Search for the cell housing the specified text and yield its (x, y) center coordinate. 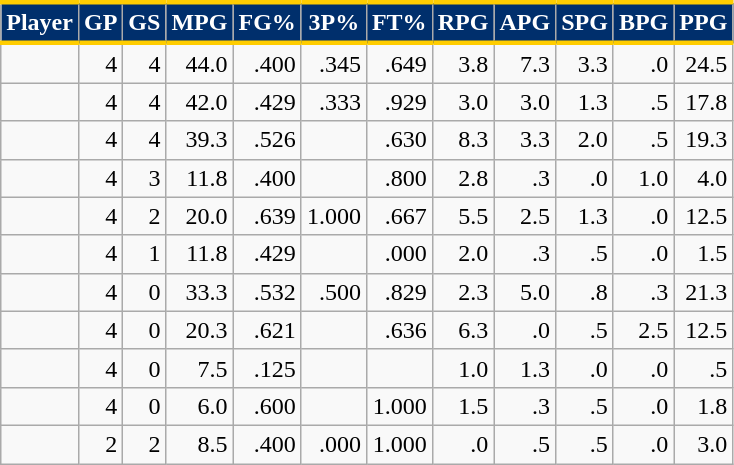
8.5 (200, 444)
5.0 (525, 292)
33.3 (200, 292)
PPG (704, 22)
19.3 (704, 140)
21.3 (704, 292)
5.5 (463, 216)
GS (144, 22)
FG% (267, 22)
3P% (334, 22)
.630 (399, 140)
SPG (585, 22)
.532 (267, 292)
MPG (200, 22)
BPG (643, 22)
FT% (399, 22)
44.0 (200, 63)
3 (144, 178)
GP (100, 22)
3.8 (463, 63)
.829 (399, 292)
.929 (399, 102)
.800 (399, 178)
20.3 (200, 330)
.621 (267, 330)
39.3 (200, 140)
6.0 (200, 406)
.125 (267, 368)
7.3 (525, 63)
.649 (399, 63)
.500 (334, 292)
42.0 (200, 102)
.345 (334, 63)
.8 (585, 292)
.667 (399, 216)
8.3 (463, 140)
7.5 (200, 368)
20.0 (200, 216)
1.8 (704, 406)
.526 (267, 140)
Player (40, 22)
1 (144, 254)
2.8 (463, 178)
2.3 (463, 292)
RPG (463, 22)
.636 (399, 330)
17.8 (704, 102)
4.0 (704, 178)
.600 (267, 406)
6.3 (463, 330)
.333 (334, 102)
APG (525, 22)
24.5 (704, 63)
.639 (267, 216)
